Extract the (x, y) coordinate from the center of the cell holding the provided text.  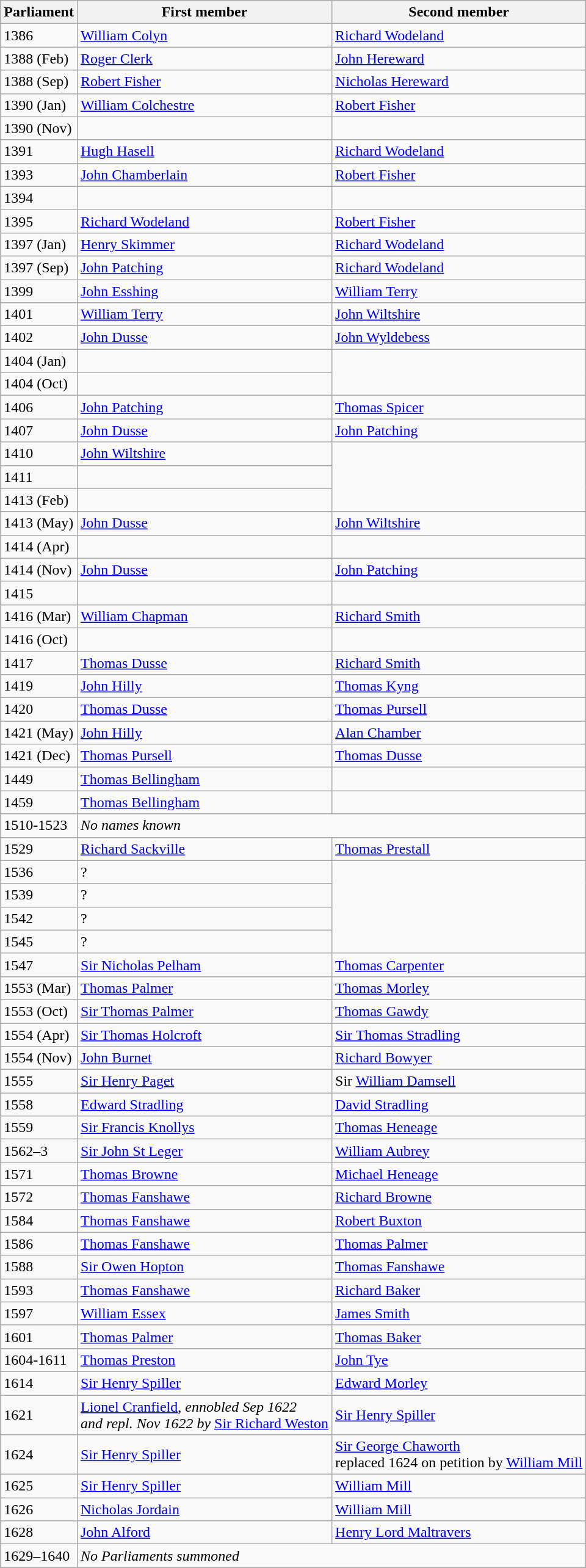
1601 (39, 1337)
1586 (39, 1244)
Alan Chamber (459, 733)
Richard Bowyer (459, 1058)
James Smith (459, 1313)
Richard Baker (459, 1290)
Parliament (39, 12)
1416 (Oct) (39, 639)
1420 (39, 710)
1529 (39, 849)
William Colchestre (204, 105)
Sir John St Leger (204, 1151)
Thomas Gawdy (459, 1011)
John Chamberlain (204, 175)
1626 (39, 1509)
Sir Francis Knollys (204, 1128)
Sir Owen Hopton (204, 1267)
John Hereward (459, 59)
1415 (39, 593)
1449 (39, 779)
John Burnet (204, 1058)
1554 (Nov) (39, 1058)
1386 (39, 35)
Hugh Hasell (204, 151)
Thomas Preston (204, 1360)
1421 (May) (39, 733)
Sir Thomas Stradling (459, 1035)
William Essex (204, 1313)
William Aubrey (459, 1151)
1391 (39, 151)
1624 (39, 1454)
Edward Morley (459, 1383)
Thomas Kyng (459, 686)
Lionel Cranfield, ennobled Sep 1622 and repl. Nov 1622 by Sir Richard Weston (204, 1414)
David Stradling (459, 1105)
Sir Thomas Palmer (204, 1011)
Nicholas Hereward (459, 82)
1404 (Oct) (39, 384)
Henry Skimmer (204, 244)
1510-1523 (39, 826)
John Tye (459, 1360)
1584 (39, 1221)
1614 (39, 1383)
1402 (39, 338)
Richard Browne (459, 1197)
1390 (Nov) (39, 128)
1553 (Mar) (39, 988)
1401 (39, 314)
1419 (39, 686)
Sir William Damsell (459, 1081)
1417 (39, 662)
1407 (39, 430)
John Alford (204, 1533)
1555 (39, 1081)
No names known (331, 826)
1571 (39, 1174)
1410 (39, 454)
1625 (39, 1486)
1542 (39, 918)
1572 (39, 1197)
Thomas Morley (459, 988)
Thomas Carpenter (459, 965)
Sir George Chaworth replaced 1624 on petition by William Mill (459, 1454)
1597 (39, 1313)
1628 (39, 1533)
Thomas Heneage (459, 1128)
John Wyldebess (459, 338)
1393 (39, 175)
Michael Heneage (459, 1174)
1397 (Jan) (39, 244)
1395 (39, 221)
Thomas Baker (459, 1337)
Edward Stradling (204, 1105)
1621 (39, 1414)
1421 (Dec) (39, 756)
1539 (39, 895)
1588 (39, 1267)
1394 (39, 198)
1629–1640 (39, 1556)
1593 (39, 1290)
William Chapman (204, 616)
1388 (Sep) (39, 82)
1547 (39, 965)
John Esshing (204, 291)
1388 (Feb) (39, 59)
Nicholas Jordain (204, 1509)
Sir Nicholas Pelham (204, 965)
1536 (39, 872)
1559 (39, 1128)
1459 (39, 802)
Thomas Browne (204, 1174)
1411 (39, 477)
1413 (Feb) (39, 500)
1558 (39, 1105)
1414 (Apr) (39, 546)
1404 (Jan) (39, 361)
1414 (Nov) (39, 570)
First member (204, 12)
1562–3 (39, 1151)
1416 (Mar) (39, 616)
1399 (39, 291)
Sir Thomas Holcroft (204, 1035)
Roger Clerk (204, 59)
1390 (Jan) (39, 105)
1406 (39, 407)
William Colyn (204, 35)
Thomas Prestall (459, 849)
Thomas Spicer (459, 407)
1604-1611 (39, 1360)
1545 (39, 942)
Second member (459, 12)
Richard Sackville (204, 849)
1553 (Oct) (39, 1011)
1413 (May) (39, 523)
Sir Henry Paget (204, 1081)
1397 (Sep) (39, 267)
Henry Lord Maltravers (459, 1533)
No Parliaments summoned (331, 1556)
1554 (Apr) (39, 1035)
Robert Buxton (459, 1221)
